Locate the cell with the specified text and output its (X, Y) center coordinate. 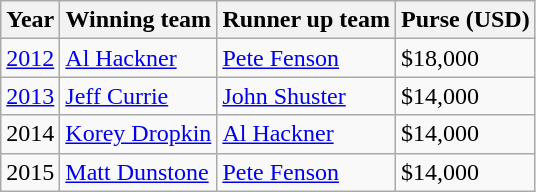
Runner up team (306, 20)
2012 (30, 58)
2015 (30, 172)
Korey Dropkin (138, 134)
Winning team (138, 20)
Year (30, 20)
2014 (30, 134)
2013 (30, 96)
Matt Dunstone (138, 172)
Purse (USD) (465, 20)
Jeff Currie (138, 96)
John Shuster (306, 96)
$18,000 (465, 58)
